Extract the [X, Y] coordinate from the center of the cell holding the provided text.  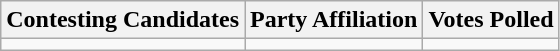
Votes Polled [491, 20]
Party Affiliation [334, 20]
Contesting Candidates [123, 20]
